From the cell containing the given text, extract its center point as [x, y] coordinate. 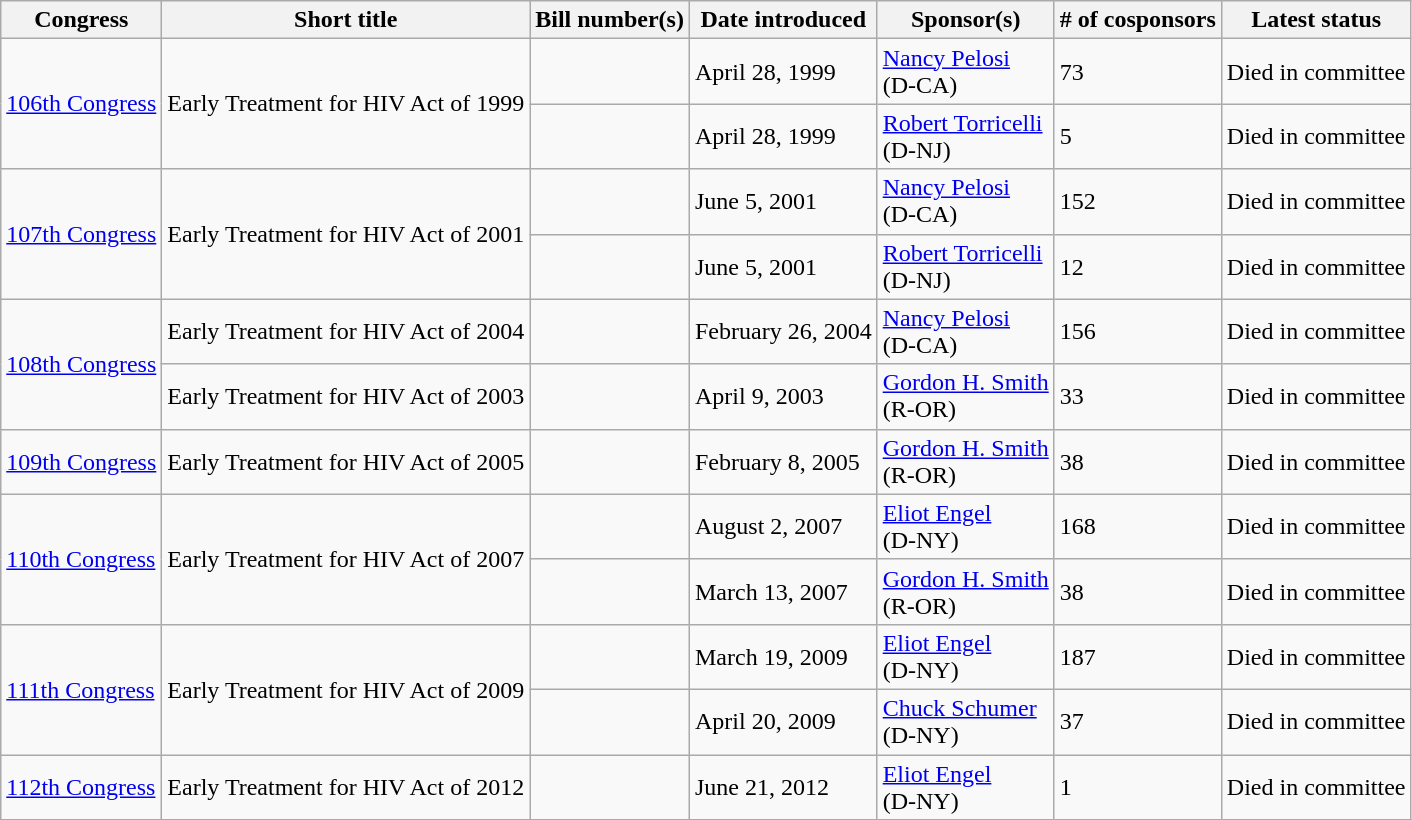
June 21, 2012 [783, 786]
March 13, 2007 [783, 592]
106th Congress [82, 104]
Date introduced [783, 20]
Early Treatment for HIV Act of 2009 [346, 689]
March 19, 2009 [783, 656]
Early Treatment for HIV Act of 2007 [346, 559]
April 20, 2009 [783, 722]
12 [1138, 266]
156 [1138, 332]
5 [1138, 136]
Sponsor(s) [966, 20]
April 9, 2003 [783, 396]
168 [1138, 526]
Congress [82, 20]
August 2, 2007 [783, 526]
107th Congress [82, 234]
108th Congress [82, 364]
109th Congress [82, 462]
Early Treatment for HIV Act of 2005 [346, 462]
1 [1138, 786]
Early Treatment for HIV Act of 2003 [346, 396]
Short title [346, 20]
Early Treatment for HIV Act of 2004 [346, 332]
111th Congress [82, 689]
73 [1138, 72]
February 8, 2005 [783, 462]
37 [1138, 722]
33 [1138, 396]
Early Treatment for HIV Act of 2012 [346, 786]
Latest status [1316, 20]
187 [1138, 656]
# of cosponsors [1138, 20]
Early Treatment for HIV Act of 2001 [346, 234]
152 [1138, 202]
112th Congress [82, 786]
Chuck Schumer(D-NY) [966, 722]
Early Treatment for HIV Act of 1999 [346, 104]
110th Congress [82, 559]
February 26, 2004 [783, 332]
Bill number(s) [610, 20]
